Output the (x, y) coordinate of the center of the cell containing the given text.  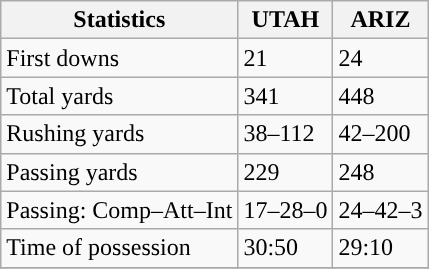
Passing: Comp–Att–Int (120, 210)
42–200 (380, 134)
UTAH (286, 20)
Rushing yards (120, 134)
24 (380, 58)
248 (380, 172)
448 (380, 96)
Passing yards (120, 172)
First downs (120, 58)
30:50 (286, 248)
ARIZ (380, 20)
Time of possession (120, 248)
24–42–3 (380, 210)
17–28–0 (286, 210)
Statistics (120, 20)
21 (286, 58)
229 (286, 172)
38–112 (286, 134)
29:10 (380, 248)
Total yards (120, 96)
341 (286, 96)
